From the cell containing the given text, extract its center point as (x, y) coordinate. 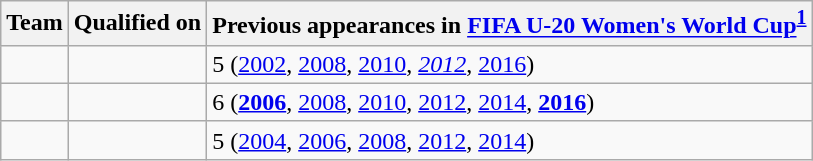
5 (2002, 2008, 2010, 2012, 2016) (510, 64)
5 (2004, 2006, 2008, 2012, 2014) (510, 140)
Qualified on (137, 24)
Team (35, 24)
6 (2006, 2008, 2010, 2012, 2014, 2016) (510, 102)
Previous appearances in FIFA U-20 Women's World Cup1 (510, 24)
